From the cell containing the given text, extract its center point as [X, Y] coordinate. 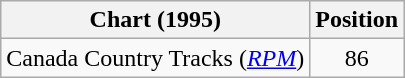
Canada Country Tracks (RPM) [156, 58]
Position [357, 20]
86 [357, 58]
Chart (1995) [156, 20]
